Output the [x, y] coordinate of the center of the cell containing the given text.  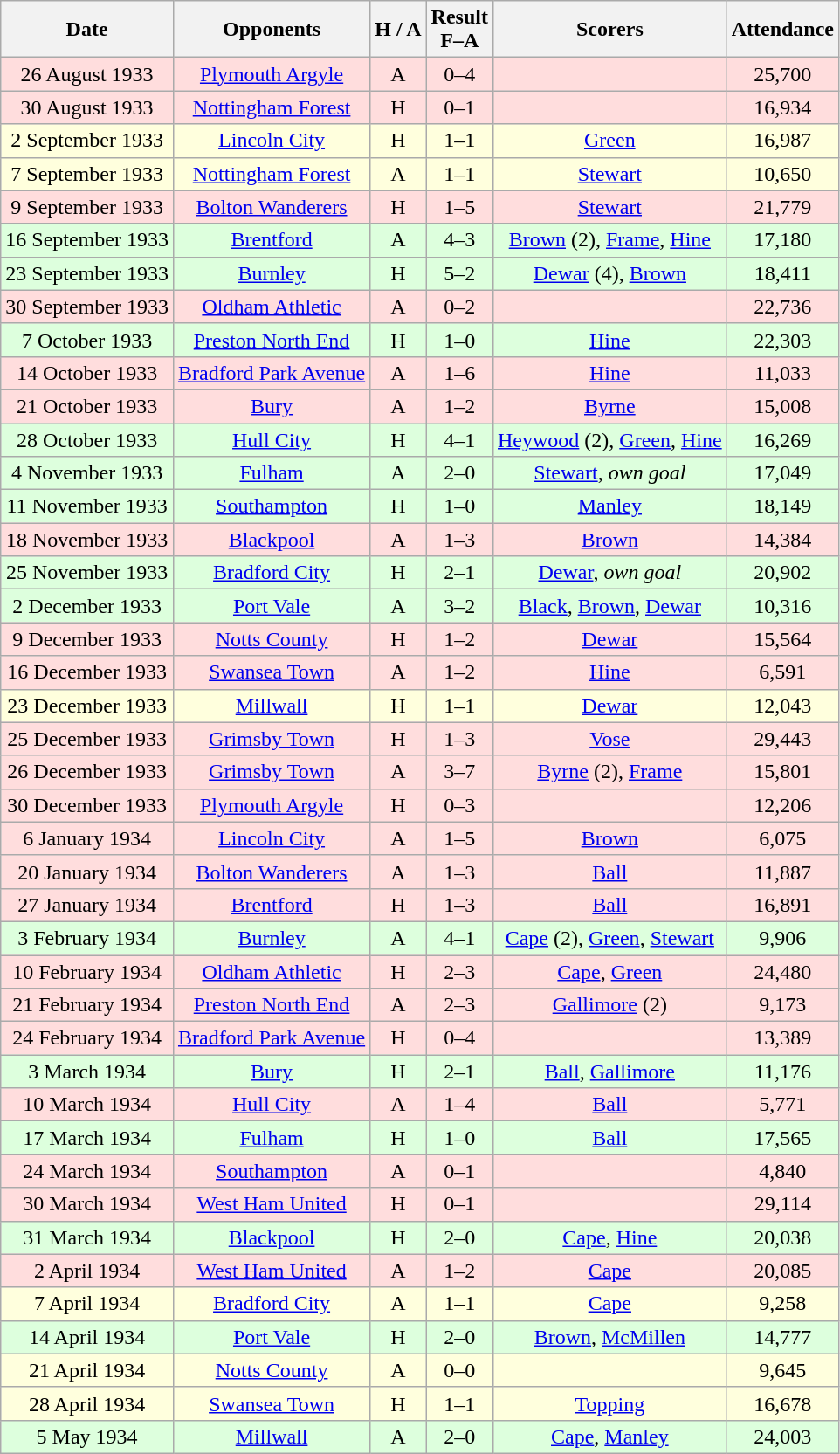
Cape, Green [609, 972]
6,075 [782, 838]
17,049 [782, 473]
Ball, Gallimore [609, 1072]
Manley [609, 506]
22,736 [782, 307]
9,173 [782, 1005]
Byrne [609, 406]
Cape, Manley [609, 1437]
26 August 1933 [87, 74]
Opponents [271, 30]
15,008 [782, 406]
20,085 [782, 1271]
31 March 1934 [87, 1237]
0–3 [459, 805]
3–2 [459, 606]
20,038 [782, 1237]
21 February 1934 [87, 1005]
2 September 1933 [87, 141]
12,043 [782, 706]
29,114 [782, 1204]
5–2 [459, 273]
25 November 1933 [87, 573]
28 April 1934 [87, 1403]
Green [609, 141]
17,180 [782, 240]
14,777 [782, 1337]
Cape (2), Green, Stewart [609, 938]
Scorers [609, 30]
4,840 [782, 1171]
11,176 [782, 1072]
7 September 1933 [87, 174]
16,934 [782, 107]
Dewar, own goal [609, 573]
24 February 1934 [87, 1038]
20,902 [782, 573]
11,033 [782, 373]
9 December 1933 [87, 639]
11 November 1933 [87, 506]
27 January 1934 [87, 905]
16,891 [782, 905]
3 February 1934 [87, 938]
1–4 [459, 1105]
26 December 1933 [87, 772]
Brown, McMillen [609, 1337]
14,384 [782, 540]
H / A [398, 30]
30 December 1933 [87, 805]
16,678 [782, 1403]
13,389 [782, 1038]
Black, Brown, Dewar [609, 606]
16 September 1933 [87, 240]
30 August 1933 [87, 107]
15,564 [782, 639]
28 October 1933 [87, 439]
21 October 1933 [87, 406]
7 October 1933 [87, 340]
4 November 1933 [87, 473]
18 November 1933 [87, 540]
20 January 1934 [87, 872]
14 October 1933 [87, 373]
18,411 [782, 273]
22,303 [782, 340]
9,645 [782, 1370]
Cape, Hine [609, 1237]
Byrne (2), Frame [609, 772]
Vose [609, 739]
10,650 [782, 174]
7 April 1934 [87, 1304]
25 December 1933 [87, 739]
10 February 1934 [87, 972]
Heywood (2), Green, Hine [609, 439]
21,779 [782, 207]
17,565 [782, 1138]
9 September 1933 [87, 207]
2 April 1934 [87, 1271]
18,149 [782, 506]
23 September 1933 [87, 273]
17 March 1934 [87, 1138]
21 April 1934 [87, 1370]
10 March 1934 [87, 1105]
24 March 1934 [87, 1171]
2 December 1933 [87, 606]
3–7 [459, 772]
Gallimore (2) [609, 1005]
9,258 [782, 1304]
5 May 1934 [87, 1437]
5,771 [782, 1105]
3 March 1934 [87, 1072]
30 September 1933 [87, 307]
24,003 [782, 1437]
11,887 [782, 872]
14 April 1934 [87, 1337]
Stewart, own goal [609, 473]
30 March 1934 [87, 1204]
12,206 [782, 805]
4–3 [459, 240]
Dewar (4), Brown [609, 273]
16,269 [782, 439]
0–2 [459, 307]
16 December 1933 [87, 672]
16,987 [782, 141]
Topping [609, 1403]
23 December 1933 [87, 706]
ResultF–A [459, 30]
15,801 [782, 772]
9,906 [782, 938]
25,700 [782, 74]
1–6 [459, 373]
Date [87, 30]
0–0 [459, 1370]
Attendance [782, 30]
6,591 [782, 672]
10,316 [782, 606]
29,443 [782, 739]
Brown (2), Frame, Hine [609, 240]
24,480 [782, 972]
6 January 1934 [87, 838]
